Find where the given text appears and provide that cell's center as [X, Y] coordinate. 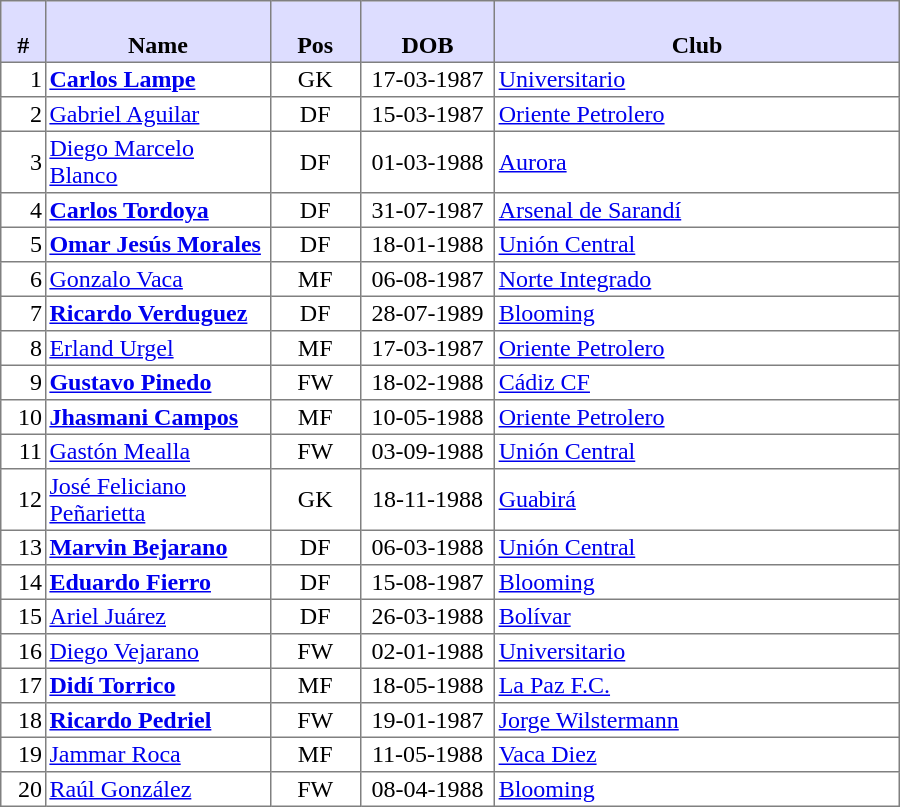
18 [24, 720]
15-08-1987 [428, 582]
11-05-1988 [428, 754]
10 [24, 417]
Guabirá [697, 500]
Name [158, 32]
Jammar Roca [158, 754]
19 [24, 754]
26-03-1988 [428, 616]
2 [24, 114]
03-09-1988 [428, 451]
Didí Torrico [158, 685]
Vaca Diez [697, 754]
10-05-1988 [428, 417]
DOB [428, 32]
Diego Marcelo Blanco [158, 162]
28-07-1989 [428, 313]
7 [24, 313]
3 [24, 162]
La Paz F.C. [697, 685]
Raúl González [158, 789]
Gonzalo Vaca [158, 279]
06-08-1987 [428, 279]
14 [24, 582]
Club [697, 32]
15 [24, 616]
13 [24, 547]
Ricardo Pedriel [158, 720]
17 [24, 685]
08-04-1988 [428, 789]
Gastón Mealla [158, 451]
Erland Urgel [158, 348]
Ariel Juárez [158, 616]
Diego Vejarano [158, 651]
Arsenal de Sarandí [697, 210]
9 [24, 382]
Bolívar [697, 616]
Pos [315, 32]
Carlos Lampe [158, 79]
8 [24, 348]
# [24, 32]
12 [24, 500]
Marvin Bejarano [158, 547]
18-02-1988 [428, 382]
19-01-1987 [428, 720]
11 [24, 451]
Gustavo Pinedo [158, 382]
Carlos Tordoya [158, 210]
Gabriel Aguilar [158, 114]
5 [24, 244]
20 [24, 789]
Ricardo Verduguez [158, 313]
Jhasmani Campos [158, 417]
Aurora [697, 162]
Jorge Wilstermann [697, 720]
06-03-1988 [428, 547]
18-05-1988 [428, 685]
4 [24, 210]
José Feliciano Peñarietta [158, 500]
Cádiz CF [697, 382]
1 [24, 79]
Omar Jesús Morales [158, 244]
01-03-1988 [428, 162]
Eduardo Fierro [158, 582]
Norte Integrado [697, 279]
02-01-1988 [428, 651]
18-01-1988 [428, 244]
31-07-1987 [428, 210]
18-11-1988 [428, 500]
6 [24, 279]
16 [24, 651]
15-03-1987 [428, 114]
